Output the [X, Y] coordinate of the center of the cell containing the given text.  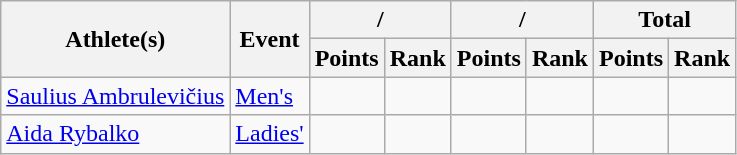
Saulius Ambrulevičius [116, 96]
Total [665, 20]
Athlete(s) [116, 39]
Aida Rybalko [116, 134]
Men's [270, 96]
Ladies' [270, 134]
Event [270, 39]
